Output the [x, y] coordinate of the center of the cell containing the given text.  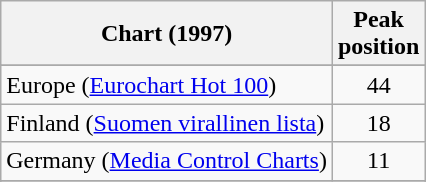
18 [378, 123]
Europe (Eurochart Hot 100) [167, 85]
11 [378, 161]
44 [378, 85]
Germany (Media Control Charts) [167, 161]
Chart (1997) [167, 34]
Peakposition [378, 34]
Finland (Suomen virallinen lista) [167, 123]
